Locate the cell with the specified text and output its [X, Y] center coordinate. 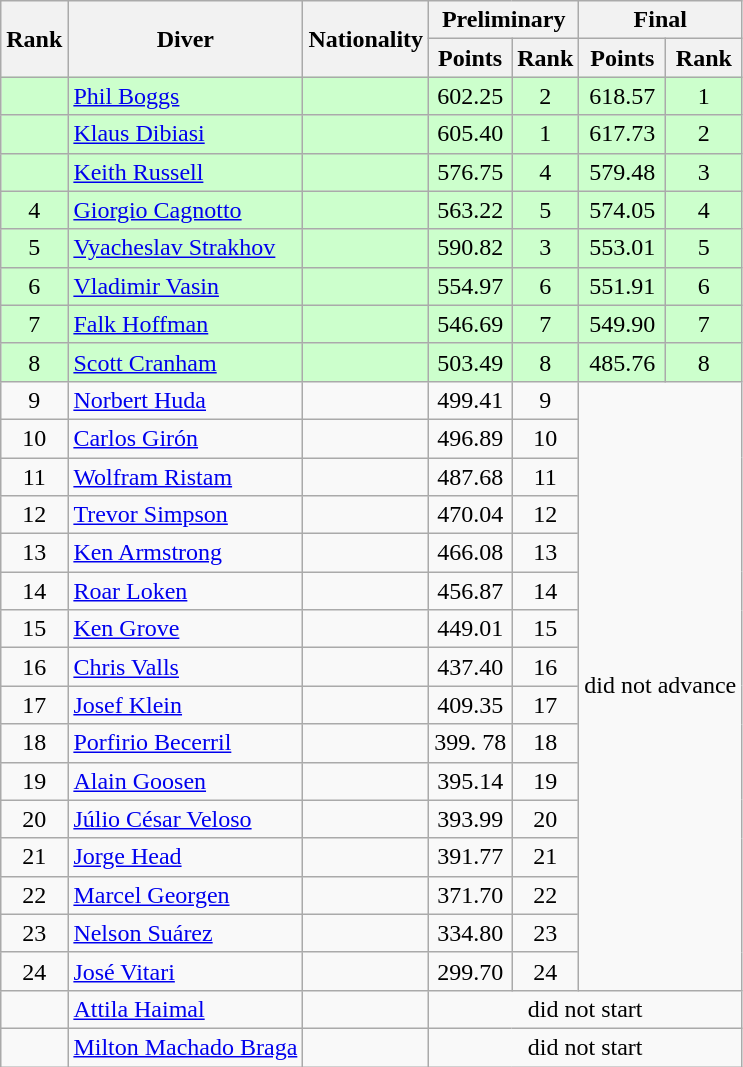
618.57 [622, 96]
Milton Machado Braga [186, 1047]
Keith Russell [186, 172]
409.35 [470, 705]
Norbert Huda [186, 400]
496.89 [470, 438]
487.68 [470, 477]
371.70 [470, 895]
Trevor Simpson [186, 515]
Wolfram Ristam [186, 477]
456.87 [470, 591]
553.01 [622, 248]
449.01 [470, 629]
Nelson Suárez [186, 933]
Scott Cranham [186, 362]
334.80 [470, 933]
Preliminary [504, 20]
393.99 [470, 819]
499.41 [470, 400]
503.49 [470, 362]
did not advance [660, 686]
José Vitari [186, 971]
Ken Armstrong [186, 553]
605.40 [470, 134]
Giorgio Cagnotto [186, 210]
Porfirio Becerril [186, 743]
554.97 [470, 286]
466.08 [470, 553]
Vladimir Vasin [186, 286]
602.25 [470, 96]
Phil Boggs [186, 96]
395.14 [470, 781]
Carlos Girón [186, 438]
Jorge Head [186, 857]
Júlio César Veloso [186, 819]
Final [660, 20]
Klaus Dibiasi [186, 134]
590.82 [470, 248]
576.75 [470, 172]
Falk Hoffman [186, 324]
Ken Grove [186, 629]
391.77 [470, 857]
Vyacheslav Strakhov [186, 248]
549.90 [622, 324]
579.48 [622, 172]
563.22 [470, 210]
Alain Goosen [186, 781]
470.04 [470, 515]
574.05 [622, 210]
Chris Valls [186, 667]
485.76 [622, 362]
617.73 [622, 134]
299.70 [470, 971]
Nationality [366, 39]
437.40 [470, 667]
Diver [186, 39]
Josef Klein [186, 705]
546.69 [470, 324]
Attila Haimal [186, 1009]
399. 78 [470, 743]
Roar Loken [186, 591]
551.91 [622, 286]
Marcel Georgen [186, 895]
